Extract the (x, y) coordinate from the center of the cell holding the provided text.  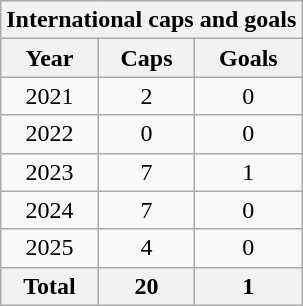
Goals (248, 58)
2022 (50, 134)
2024 (50, 210)
Year (50, 58)
20 (146, 286)
2021 (50, 96)
Caps (146, 58)
International caps and goals (152, 20)
2 (146, 96)
Total (50, 286)
4 (146, 248)
2025 (50, 248)
2023 (50, 172)
